Return the (x, y) coordinate for the center point of the cell that contains the specified text.  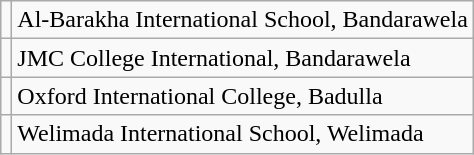
Oxford International College, Badulla (243, 96)
JMC College International, Bandarawela (243, 58)
Welimada International School, Welimada (243, 134)
Al-Barakha International School, Bandarawela (243, 20)
